Find where the given text appears and provide that cell's center as (X, Y) coordinate. 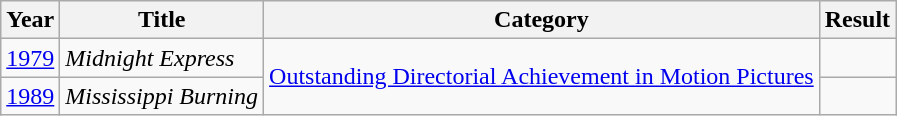
Result (857, 20)
Category (542, 20)
Title (162, 20)
1989 (30, 96)
Year (30, 20)
Outstanding Directorial Achievement in Motion Pictures (542, 77)
1979 (30, 58)
Midnight Express (162, 58)
Mississippi Burning (162, 96)
